Return [x, y] of the center of cell containing provided text 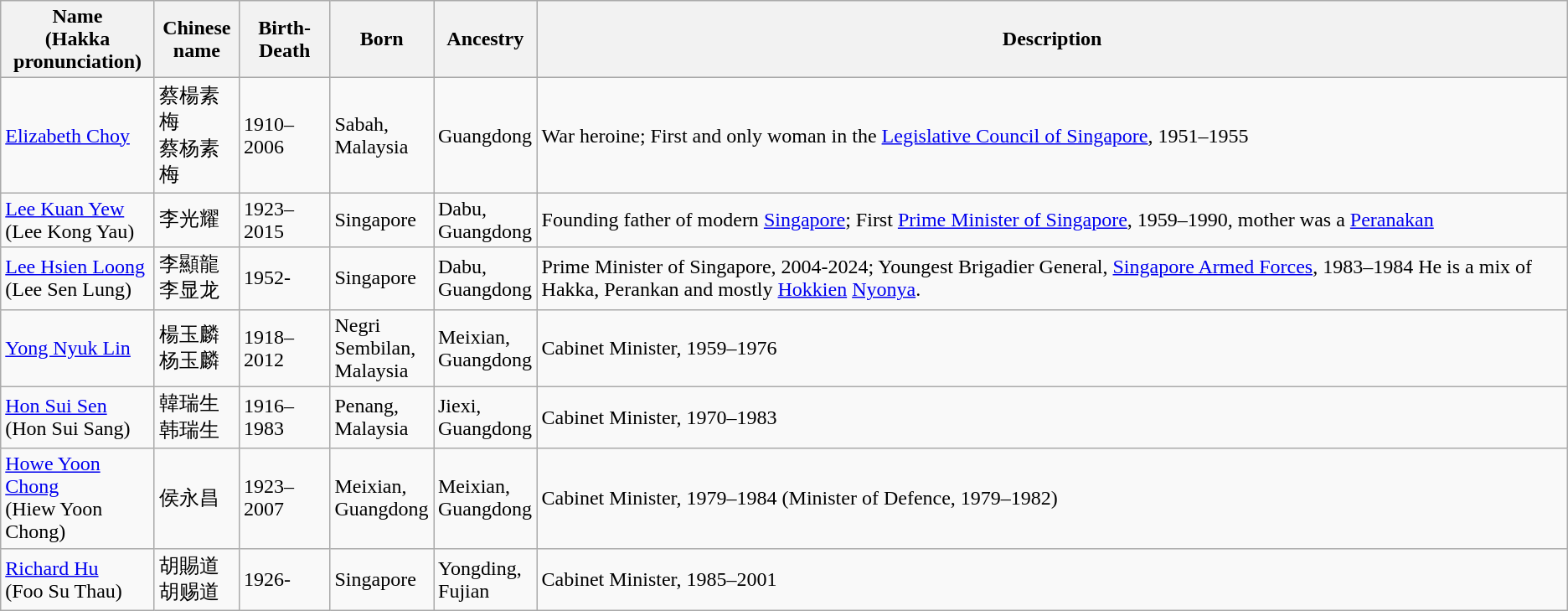
Born [382, 39]
Sabah, Malaysia [382, 136]
Cabinet Minister, 1959–1976 [1052, 348]
胡賜道胡赐道 [196, 579]
1923–2007 [285, 498]
楊玉麟杨玉麟 [196, 348]
1923–2015 [285, 220]
1952- [285, 278]
Yong Nyuk Lin [78, 348]
Howe Yoon Chong(Hiew Yoon Chong) [78, 498]
Cabinet Minister, 1970–1983 [1052, 417]
Lee Kuan Yew(Lee Kong Yau) [78, 220]
1918–2012 [285, 348]
李光耀 [196, 220]
侯永昌 [196, 498]
蔡楊素梅蔡杨素梅 [196, 136]
War heroine; First and only woman in the Legislative Council of Singapore, 1951–1955 [1052, 136]
1916–1983 [285, 417]
Penang, Malaysia [382, 417]
Lee Hsien Loong(Lee Sen Lung) [78, 278]
Chinese name [196, 39]
1926- [285, 579]
Jiexi, Guangdong [486, 417]
Ancestry [486, 39]
Birth-Death [285, 39]
李顯龍李显龙 [196, 278]
Cabinet Minister, 1985–2001 [1052, 579]
韓瑞生韩瑞生 [196, 417]
1910–2006 [285, 136]
Hon Sui Sen(Hon Sui Sang) [78, 417]
Description [1052, 39]
Richard Hu (Foo Su Thau) [78, 579]
Cabinet Minister, 1979–1984 (Minister of Defence, 1979–1982) [1052, 498]
Name(Hakka pronunciation) [78, 39]
Founding father of modern Singapore; First Prime Minister of Singapore, 1959–1990, mother was a Peranakan [1052, 220]
Guangdong [486, 136]
Yongding, Fujian [486, 579]
Elizabeth Choy [78, 136]
Negri Sembilan, Malaysia [382, 348]
